Detect which cell encompasses the target text, then output its [x, y] center coordinate. 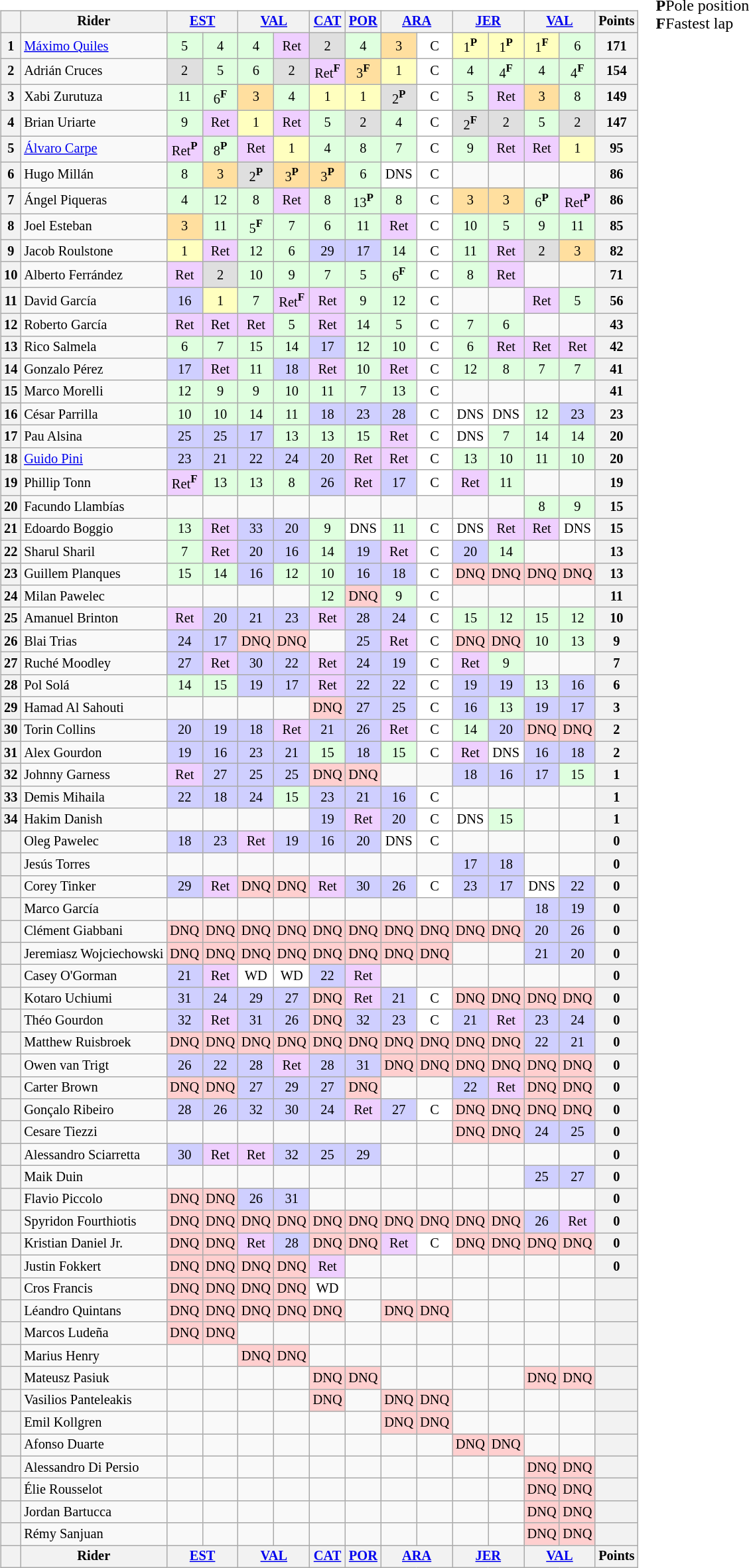
2F [470, 123]
Sharul Sharil [94, 551]
Jeremiasz Wojciechowski [94, 954]
5F [256, 227]
1F [542, 45]
Kristian Daniel Jr. [94, 1244]
Owen van Trigt [94, 1065]
Marco García [94, 909]
Gonzalo Pérez [94, 370]
Facundo Llambías [94, 507]
Flavio Piccolo [94, 1199]
Clément Giabbani [94, 931]
147 [616, 123]
Hugo Millán [94, 175]
Jordan Bartucca [94, 1512]
Adrián Cruces [94, 72]
171 [616, 45]
Élie Rousselot [94, 1490]
Kotaro Uchiumi [94, 998]
Phillip Tonn [94, 483]
Hamad Al Sahouti [94, 708]
Léandro Quintans [94, 1311]
56 [616, 301]
13P [363, 200]
82 [616, 251]
Jacob Roulstone [94, 251]
Casey O'Gorman [94, 976]
Ruché Moodley [94, 664]
Cros Francis [94, 1289]
Xabi Zurutuza [94, 97]
Rico Salmela [94, 347]
3F [363, 72]
42 [616, 347]
Torin Collins [94, 731]
Jesús Torres [94, 865]
71 [616, 275]
Edoardo Boggio [94, 530]
Spyridon Fourthiotis [94, 1222]
Máximo Quiles [94, 45]
César Parrilla [94, 414]
Théo Gourdon [94, 1021]
Blai Trias [94, 641]
Johnny Garness [94, 775]
Pau Alsina [94, 437]
Carter Brown [94, 1088]
154 [616, 72]
34 [11, 820]
Gonçalo Ribeiro [94, 1110]
Emil Kollgren [94, 1423]
Ángel Piqueras [94, 200]
Joel Esteban [94, 227]
Maik Duin [94, 1177]
Amanuel Brinton [94, 618]
Roberto García [94, 324]
149 [616, 97]
Marius Henry [94, 1356]
Alex Gourdon [94, 752]
6P [542, 200]
95 [616, 149]
Guido Pini [94, 459]
Matthew Ruisbroek [94, 1043]
Álvaro Carpe [94, 149]
Demis Mihaila [94, 798]
Rémy Sanjuan [94, 1534]
Alberto Ferrández [94, 275]
Marcos Ludeña [94, 1333]
Vasilios Panteleakis [94, 1400]
Corey Tinker [94, 887]
Pol Solá [94, 685]
Hakim Danish [94, 820]
43 [616, 324]
85 [616, 227]
Cesare Tiezzi [94, 1132]
Marco Morelli [94, 392]
Milan Pawelec [94, 597]
Alessandro Sciarretta [94, 1155]
8P [220, 149]
Mateusz Pasiuk [94, 1378]
Oleg Pawelec [94, 842]
Afonso Duarte [94, 1445]
Justin Fokkert [94, 1266]
David García [94, 301]
Guillem Planques [94, 574]
Brian Uriarte [94, 123]
Alessandro Di Persio [94, 1467]
